Identify which cell holds the provided text, then report its (x, y) central coordinate. 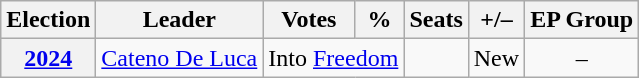
EP Group (582, 20)
New (496, 58)
Into Freedom (334, 58)
Leader (180, 20)
Votes (309, 20)
Cateno De Luca (180, 58)
Seats (436, 20)
Election (48, 20)
2024 (48, 58)
– (582, 58)
% (380, 20)
+/– (496, 20)
